Extract the [X, Y] coordinate from the center of the cell holding the provided text.  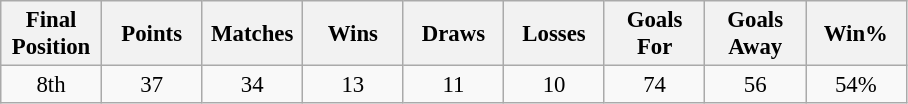
Draws [454, 34]
Points [152, 34]
74 [654, 85]
Matches [252, 34]
56 [756, 85]
Wins [354, 34]
Losses [554, 34]
11 [454, 85]
Goals For [654, 34]
37 [152, 85]
Win% [856, 34]
54% [856, 85]
10 [554, 85]
8th [52, 85]
Goals Away [756, 34]
Final Position [52, 34]
34 [252, 85]
13 [354, 85]
